Return (X, Y) of the center of cell containing provided text 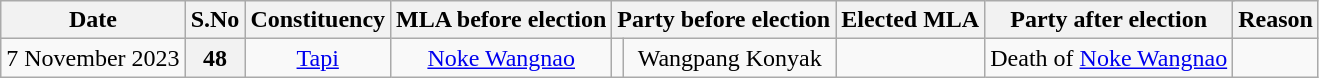
Tapi (318, 58)
Date (93, 20)
MLA before election (502, 20)
Death of Noke Wangnao (1109, 58)
Noke Wangnao (502, 58)
S.No (215, 20)
Reason (1276, 20)
Constituency (318, 20)
Party after election (1109, 20)
7 November 2023 (93, 58)
Wangpang Konyak (730, 58)
Party before election (724, 20)
48 (215, 58)
Elected MLA (910, 20)
